Provide the [X, Y] coordinate of the cell's center where the given text is located.  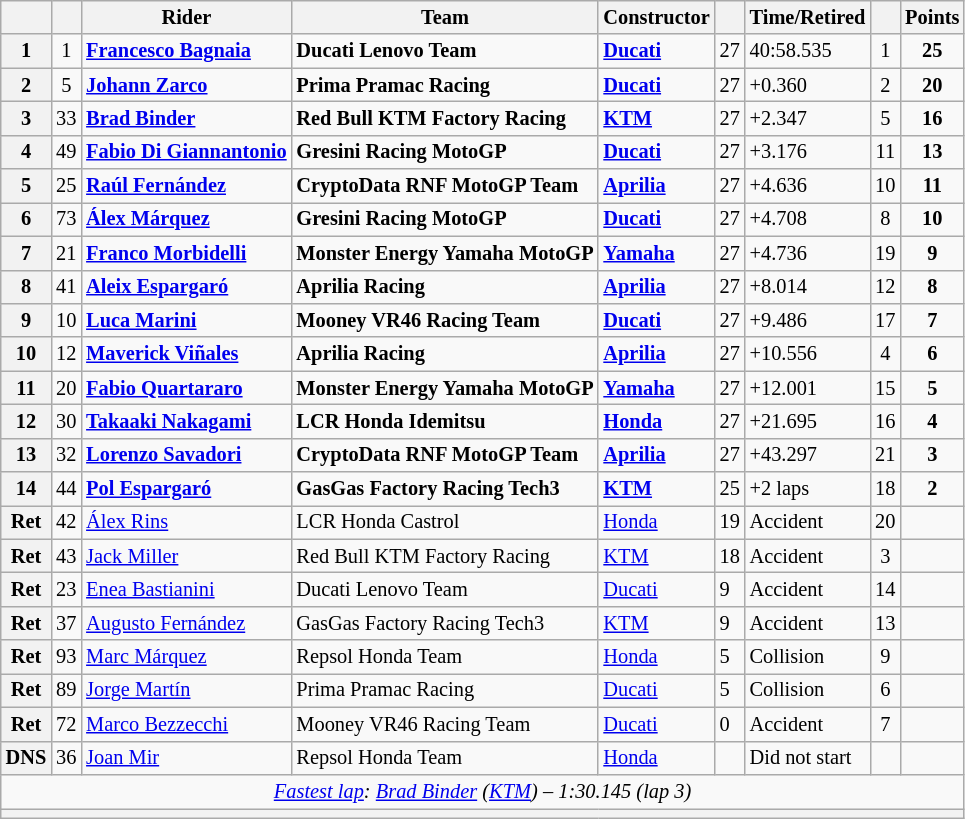
Jack Miller [186, 556]
LCR Honda Castrol [444, 522]
Marco Bezzecchi [186, 724]
Time/Retired [808, 17]
+0.360 [808, 85]
93 [66, 657]
33 [66, 118]
Constructor [656, 17]
41 [66, 287]
73 [66, 219]
Team [444, 17]
Rider [186, 17]
Aleix Espargaró [186, 287]
+2 laps [808, 489]
42 [66, 522]
Luca Marini [186, 320]
+4.636 [808, 186]
23 [66, 589]
Franco Morbidelli [186, 253]
Maverick Viñales [186, 354]
+3.176 [808, 152]
DNS [26, 758]
Fastest lap: Brad Binder (KTM) – 1:30.145 (lap 3) [483, 791]
40:58.535 [808, 51]
Johann Zarco [186, 85]
44 [66, 489]
+9.486 [808, 320]
32 [66, 455]
+43.297 [808, 455]
72 [66, 724]
0 [730, 724]
Takaaki Nakagami [186, 421]
+10.556 [808, 354]
Brad Binder [186, 118]
Fabio Quartararo [186, 388]
Pol Espargaró [186, 489]
Raúl Fernández [186, 186]
Francesco Bagnaia [186, 51]
30 [66, 421]
LCR Honda Idemitsu [444, 421]
+4.736 [808, 253]
49 [66, 152]
37 [66, 623]
15 [885, 388]
Jorge Martín [186, 690]
+12.001 [808, 388]
89 [66, 690]
Fabio Di Giannantonio [186, 152]
+4.708 [808, 219]
Augusto Fernández [186, 623]
Enea Bastianini [186, 589]
Did not start [808, 758]
36 [66, 758]
+21.695 [808, 421]
43 [66, 556]
Marc Márquez [186, 657]
+8.014 [808, 287]
Points [932, 17]
17 [885, 320]
Lorenzo Savadori [186, 455]
Joan Mir [186, 758]
Álex Rins [186, 522]
+2.347 [808, 118]
Álex Márquez [186, 219]
